Determine the (X, Y) coordinate at the center of the cell enclosing the given text.  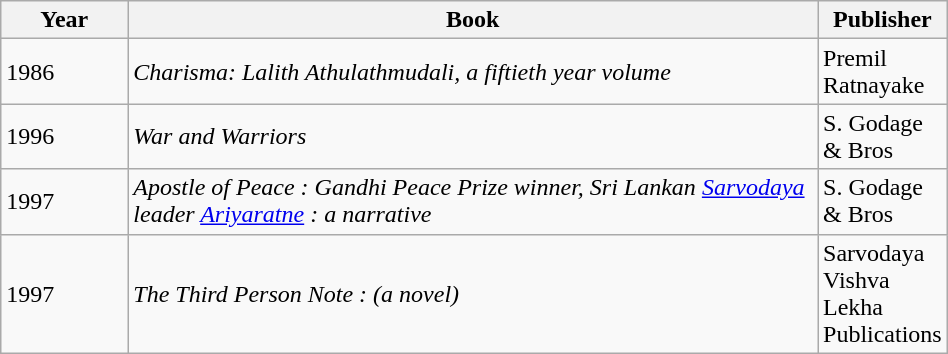
The Third Person Note : (a novel) (473, 294)
Charisma: Lalith Athulathmudali, a fiftieth year volume (473, 72)
1996 (64, 136)
Premil Ratnayake (883, 72)
Publisher (883, 20)
Year (64, 20)
War and Warriors (473, 136)
Sarvodaya Vishva Lekha Publications (883, 294)
1986 (64, 72)
Apostle of Peace : Gandhi Peace Prize winner, Sri Lankan Sarvodaya leader Ariyaratne : a narrative (473, 202)
Book (473, 20)
